Pinpoint the cell where the given text exists, returning its [x, y] midpoint coordinate. 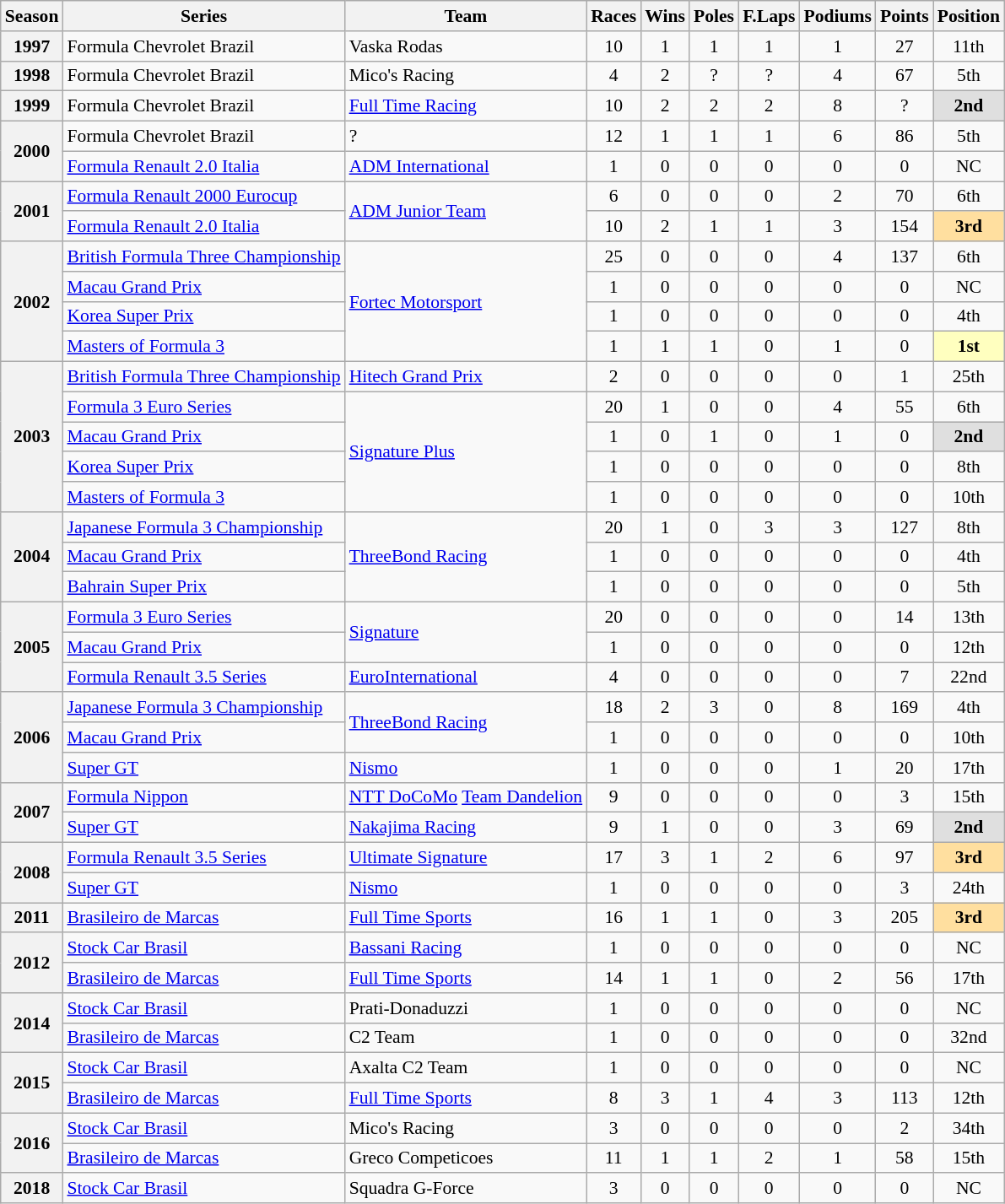
32nd [969, 1038]
113 [905, 1099]
2001 [32, 211]
Races [613, 16]
Signature [466, 633]
12 [613, 137]
55 [905, 407]
67 [905, 76]
69 [905, 828]
22nd [969, 678]
Nakajima Racing [466, 828]
Fortec Motorsport [466, 301]
154 [905, 227]
NTT DoCoMo Team Dandelion [466, 797]
2002 [32, 301]
C2 Team [466, 1038]
Axalta C2 Team [466, 1068]
2008 [32, 872]
ADM International [466, 166]
2018 [32, 1189]
1998 [32, 76]
Bassani Racing [466, 948]
70 [905, 197]
Full Time Racing [466, 106]
16 [613, 918]
2005 [32, 648]
Wins [665, 16]
Poles [714, 16]
56 [905, 978]
Greco Competicoes [466, 1158]
Bahrain Super Prix [203, 587]
1999 [32, 106]
25 [613, 256]
17 [613, 858]
Podiums [837, 16]
2014 [32, 1023]
11 [613, 1158]
Series [203, 16]
86 [905, 137]
1997 [32, 46]
2006 [32, 737]
137 [905, 256]
F.Laps [769, 16]
169 [905, 708]
Formula Nippon [203, 797]
Squadra G-Force [466, 1189]
Formula Renault 2000 Eurocup [203, 197]
13th [969, 618]
Position [969, 16]
58 [905, 1158]
Signature Plus [466, 451]
ADM Junior Team [466, 211]
127 [905, 527]
1st [969, 347]
7 [905, 678]
24th [969, 888]
27 [905, 46]
205 [905, 918]
Hitech Grand Prix [466, 377]
11th [969, 46]
2011 [32, 918]
Season [32, 16]
EuroInternational [466, 678]
18 [613, 708]
34th [969, 1128]
2000 [32, 152]
25th [969, 377]
2004 [32, 557]
2015 [32, 1083]
2016 [32, 1142]
Points [905, 16]
97 [905, 858]
2003 [32, 437]
2012 [32, 964]
Vaska Rodas [466, 46]
Ultimate Signature [466, 858]
2007 [32, 812]
Prati-Donaduzzi [466, 1008]
Team [466, 16]
